Pinpoint the cell where the given text exists, returning its [x, y] midpoint coordinate. 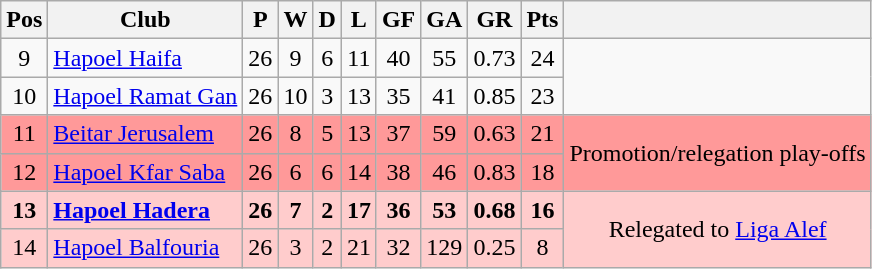
Beitar Jerusalem [146, 134]
18 [542, 172]
59 [444, 134]
W [296, 20]
Pts [542, 20]
GA [444, 20]
Pos [24, 20]
Hapoel Ramat Gan [146, 96]
36 [398, 210]
Promotion/relegation play-offs [718, 153]
55 [444, 58]
Hapoel Haifa [146, 58]
53 [444, 210]
37 [398, 134]
35 [398, 96]
L [358, 20]
Hapoel Hadera [146, 210]
Hapoel Balfouria [146, 248]
7 [296, 210]
41 [444, 96]
12 [24, 172]
Relegated to Liga Alef [718, 229]
17 [358, 210]
0.68 [494, 210]
38 [398, 172]
16 [542, 210]
Club [146, 20]
23 [542, 96]
0.63 [494, 134]
46 [444, 172]
GR [494, 20]
0.83 [494, 172]
D [327, 20]
P [260, 20]
GF [398, 20]
0.73 [494, 58]
40 [398, 58]
0.85 [494, 96]
0.25 [494, 248]
5 [327, 134]
129 [444, 248]
Hapoel Kfar Saba [146, 172]
32 [398, 248]
24 [542, 58]
